Pinpoint the cell where the given text exists, returning its (X, Y) midpoint coordinate. 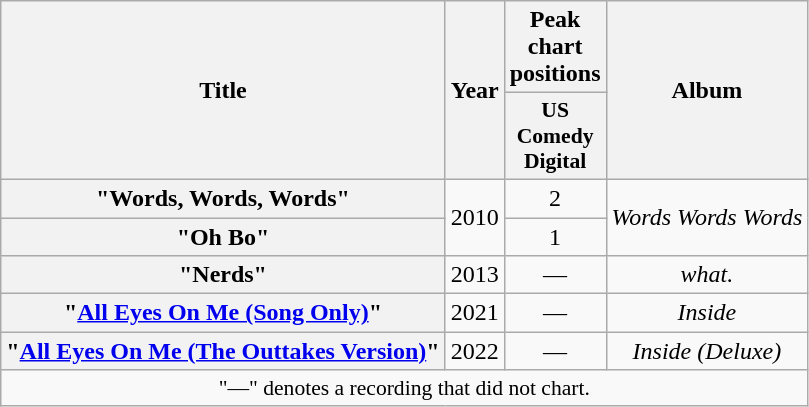
"—" denotes a recording that did not chart. (404, 388)
Title (223, 90)
"All Eyes On Me (The Outtakes Version)" (223, 351)
2 (555, 198)
Words Words Words (707, 217)
2013 (474, 275)
"Nerds" (223, 275)
Year (474, 90)
2010 (474, 217)
USComedyDigital (555, 136)
1 (555, 237)
Peak chart positions (555, 47)
2022 (474, 351)
Inside (707, 313)
2021 (474, 313)
"All Eyes On Me (Song Only)" (223, 313)
what. (707, 275)
"Oh Bo" (223, 237)
"Words, Words, Words" (223, 198)
Album (707, 90)
Inside (Deluxe) (707, 351)
